Output the [X, Y] coordinate of the center of the cell containing the given text.  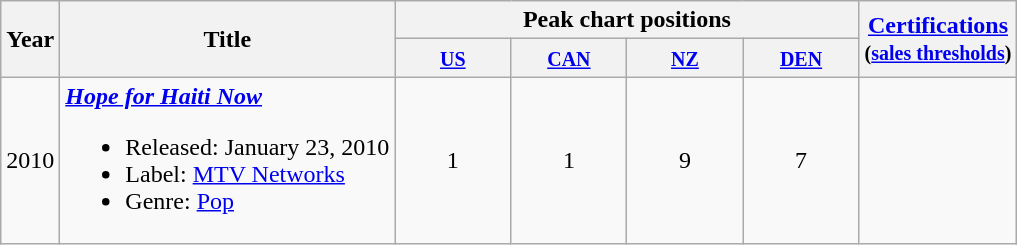
CAN [569, 58]
Certifications(sales thresholds) [938, 39]
NZ [685, 58]
9 [685, 160]
Year [30, 39]
US [453, 58]
Title [228, 39]
Peak chart positions [627, 20]
7 [801, 160]
Hope for Haiti NowReleased: January 23, 2010Label: MTV NetworksGenre: Pop [228, 160]
2010 [30, 160]
DEN [801, 58]
